Locate the cell with the specified text and output its [x, y] center coordinate. 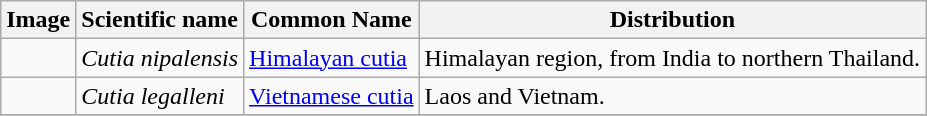
Scientific name [160, 20]
Image [38, 20]
Laos and Vietnam. [672, 96]
Himalayan cutia [332, 58]
Common Name [332, 20]
Distribution [672, 20]
Cutia nipalensis [160, 58]
Himalayan region, from India to northern Thailand. [672, 58]
Vietnamese cutia [332, 96]
Cutia legalleni [160, 96]
